Find where the given text appears and provide that cell's center as [x, y] coordinate. 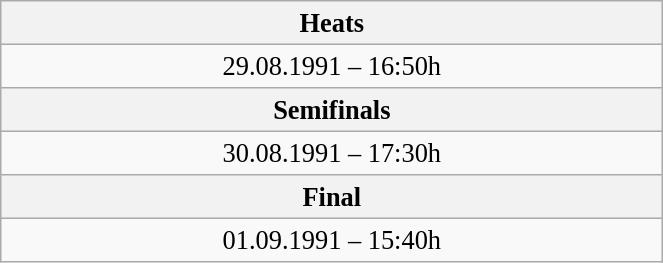
Final [332, 197]
29.08.1991 – 16:50h [332, 66]
Semifinals [332, 109]
01.09.1991 – 15:40h [332, 240]
Heats [332, 22]
30.08.1991 – 17:30h [332, 153]
